Provide the (X, Y) coordinate of the cell's center where the given text is located.  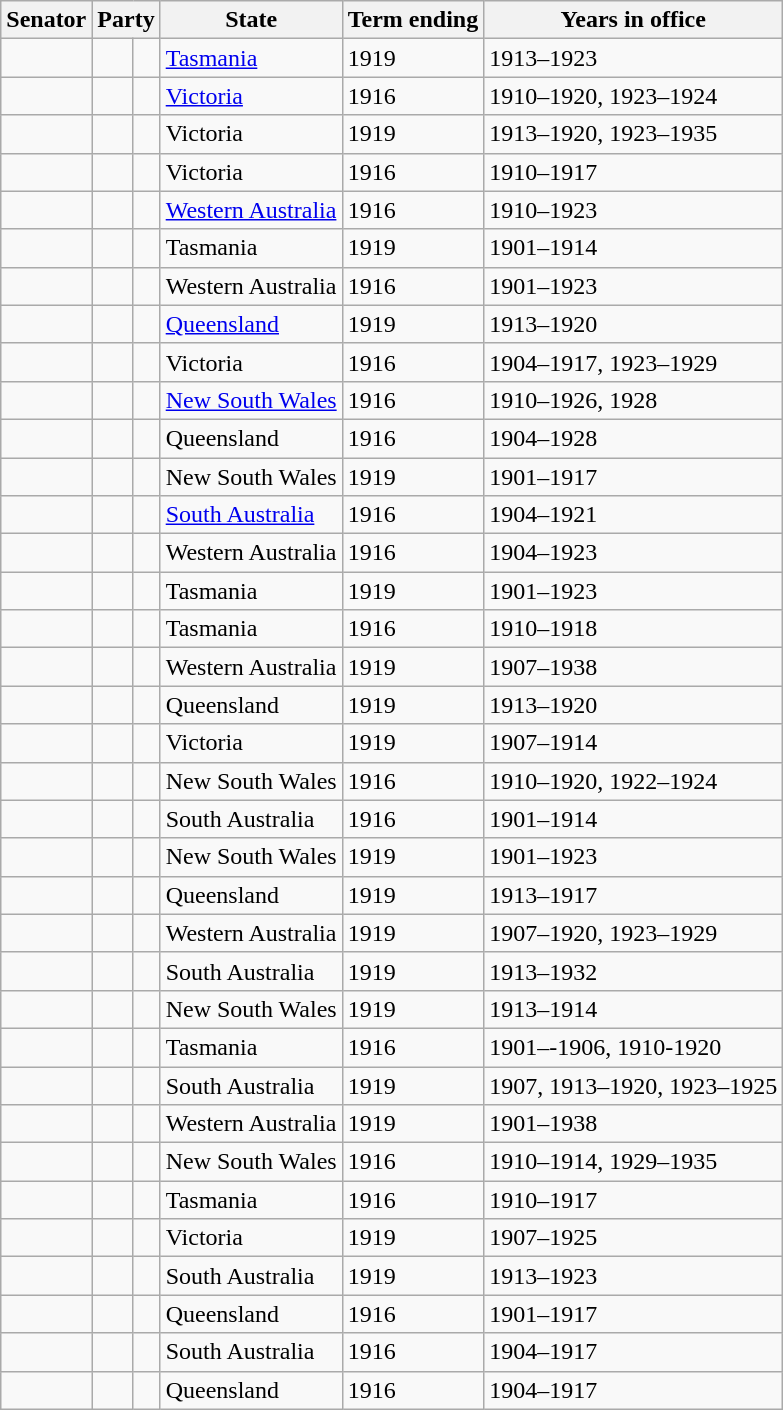
State (251, 20)
1904–1928 (634, 438)
1904–1921 (634, 515)
Party (126, 20)
1907, 1913–1920, 1923–1925 (634, 1085)
Term ending (413, 20)
1913–1914 (634, 1009)
1904–1917, 1923–1929 (634, 362)
1901–-1906, 1910-1920 (634, 1047)
1910–1914, 1929–1935 (634, 1162)
1913–1920, 1923–1935 (634, 134)
1907–1914 (634, 743)
1901–1938 (634, 1124)
1910–1920, 1922–1924 (634, 781)
1913–1932 (634, 971)
Years in office (634, 20)
1910–1923 (634, 210)
1907–1920, 1923–1929 (634, 933)
1910–1918 (634, 629)
1904–1923 (634, 553)
1907–1938 (634, 667)
1910–1926, 1928 (634, 400)
1913–1917 (634, 895)
Senator (46, 20)
1907–1925 (634, 1238)
1910–1920, 1923–1924 (634, 96)
